Determine the (X, Y) coordinate at the center of the cell enclosing the given text.  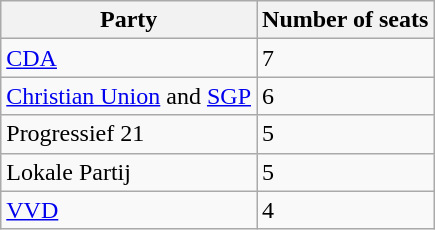
Christian Union and SGP (129, 96)
Progressief 21 (129, 134)
VVD (129, 210)
Number of seats (346, 20)
7 (346, 58)
6 (346, 96)
4 (346, 210)
Lokale Partij (129, 172)
CDA (129, 58)
Party (129, 20)
